Capture the cell that displays the provided text and extract its (X, Y) central coordinate. 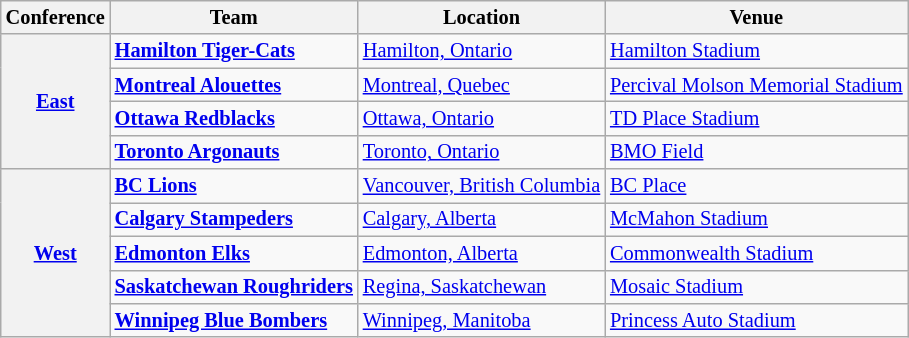
Ottawa Redblacks (234, 118)
Mosaic Stadium (756, 287)
BMO Field (756, 152)
Venue (756, 17)
Vancouver, British Columbia (482, 186)
Toronto, Ontario (482, 152)
Calgary Stampeders (234, 219)
Princess Auto Stadium (756, 320)
Montreal Alouettes (234, 85)
Hamilton Tiger-Cats (234, 51)
Winnipeg Blue Bombers (234, 320)
Conference (56, 17)
Saskatchewan Roughriders (234, 287)
Toronto Argonauts (234, 152)
Calgary, Alberta (482, 219)
Winnipeg, Manitoba (482, 320)
Team (234, 17)
Commonwealth Stadium (756, 253)
Ottawa, Ontario (482, 118)
BC Lions (234, 186)
West (56, 253)
Edmonton, Alberta (482, 253)
Hamilton, Ontario (482, 51)
Edmonton Elks (234, 253)
Montreal, Quebec (482, 85)
Hamilton Stadium (756, 51)
Regina, Saskatchewan (482, 287)
East (56, 102)
BC Place (756, 186)
TD Place Stadium (756, 118)
Location (482, 17)
McMahon Stadium (756, 219)
Percival Molson Memorial Stadium (756, 85)
